From the cell containing the given text, extract its center point as (X, Y) coordinate. 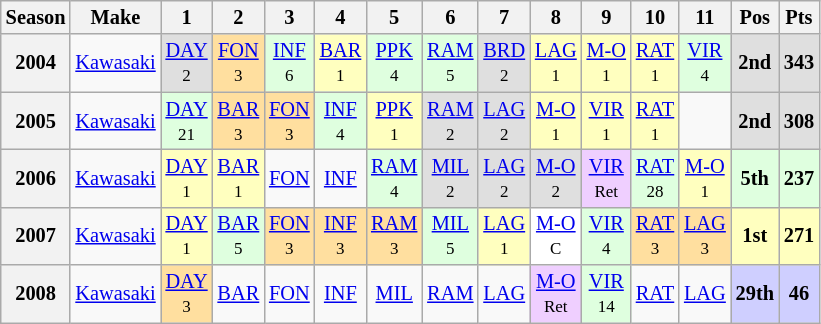
7 (504, 17)
DAY2 (187, 63)
BAR5 (239, 236)
INF4 (341, 121)
Make (115, 17)
1 (187, 17)
Pos (755, 17)
9 (606, 17)
10 (655, 17)
2004 (36, 63)
DAY21 (187, 121)
DAY3 (187, 294)
RAM4 (394, 178)
RAM3 (394, 236)
LAG3 (705, 236)
Season (36, 17)
343 (799, 63)
6 (450, 17)
5th (755, 178)
MIL2 (450, 178)
MIL (394, 294)
8 (556, 17)
VIR1 (606, 121)
2007 (36, 236)
4 (341, 17)
INF6 (289, 63)
RAM2 (450, 121)
PPK1 (394, 121)
2008 (36, 294)
M-OC (556, 236)
RAT28 (655, 178)
RAT (655, 294)
VIR14 (606, 294)
VIRRet (606, 178)
3 (289, 17)
M-ORet (556, 294)
237 (799, 178)
308 (799, 121)
M-O2 (556, 178)
PPK4 (394, 63)
271 (799, 236)
2005 (36, 121)
46 (799, 294)
RAM5 (450, 63)
5 (394, 17)
2006 (36, 178)
Pts (799, 17)
2 (239, 17)
BRD2 (504, 63)
MIL5 (450, 236)
BAR3 (239, 121)
BAR (239, 294)
RAT3 (655, 236)
RAM (450, 294)
29th (755, 294)
1st (755, 236)
11 (705, 17)
INF3 (341, 236)
